Locate the cell with the specified text and output its (x, y) center coordinate. 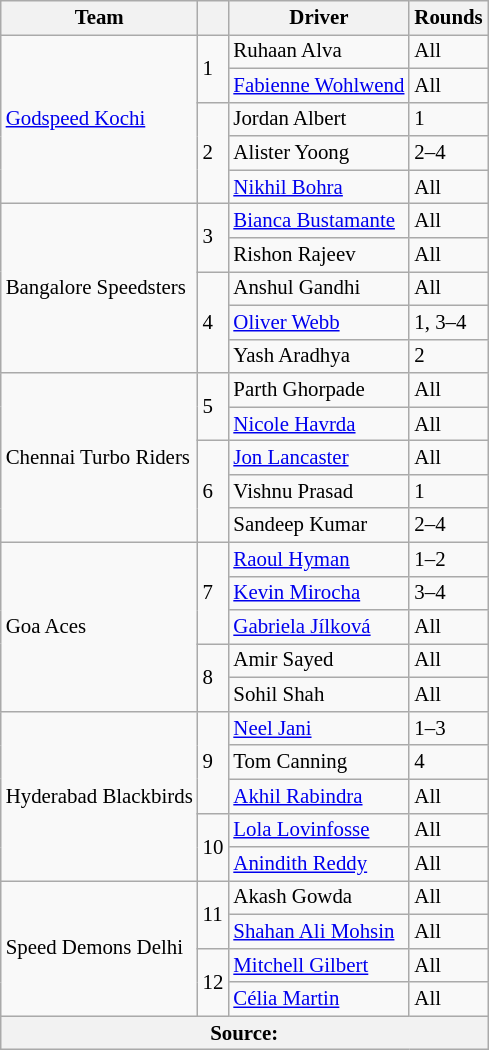
Mitchell Gilbert (318, 965)
Hyderabad Blackbirds (100, 796)
Neel Jani (318, 728)
Gabriela Jílková (318, 627)
Chennai Turbo Riders (100, 458)
1–2 (448, 559)
Anindith Reddy (318, 864)
Oliver Webb (318, 322)
Jon Lancaster (318, 458)
Team (100, 18)
8 (214, 678)
Parth Ghorpade (318, 390)
Lola Lovinfosse (318, 830)
12 (214, 982)
3–4 (448, 593)
5 (214, 407)
7 (214, 593)
Sandeep Kumar (318, 525)
Speed Demons Delhi (100, 948)
Bianca Bustamante (318, 221)
9 (214, 762)
Jordan Albert (318, 119)
Vishnu Prasad (318, 491)
Sohil Shah (318, 695)
Bangalore Speedsters (100, 288)
Akhil Rabindra (318, 796)
3 (214, 238)
Amir Sayed (318, 661)
Nicole Havrda (318, 424)
Tom Canning (318, 762)
Source: (244, 1033)
Rishon Rajeev (318, 255)
Ruhaan Alva (318, 51)
11 (214, 915)
Fabienne Wohlwend (318, 85)
1–3 (448, 728)
Godspeed Kochi (100, 118)
Raoul Hyman (318, 559)
6 (214, 492)
Alister Yoong (318, 153)
Kevin Mirocha (318, 593)
1, 3–4 (448, 322)
Goa Aces (100, 626)
Rounds (448, 18)
Nikhil Bohra (318, 187)
Akash Gowda (318, 898)
Célia Martin (318, 999)
10 (214, 847)
Yash Aradhya (318, 356)
Driver (318, 18)
Anshul Gandhi (318, 288)
Shahan Ali Mohsin (318, 931)
